Scan for the cell matching the given text and deliver its (X, Y) coordinate at center. 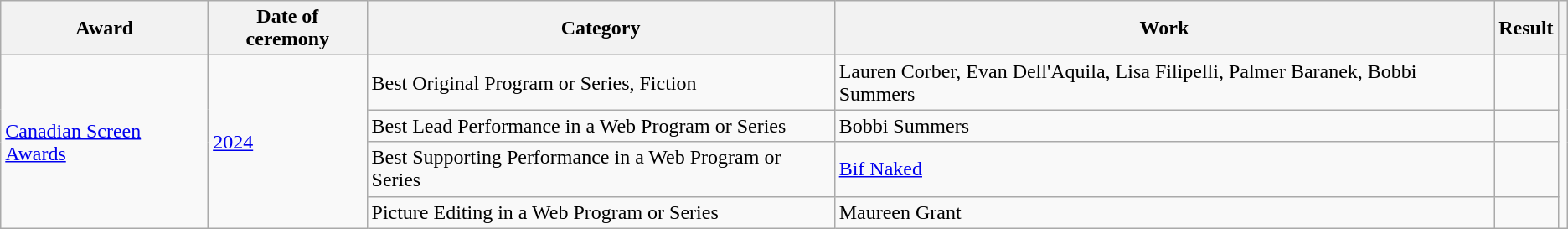
Result (1526, 29)
Picture Editing in a Web Program or Series (601, 212)
Lauren Corber, Evan Dell'Aquila, Lisa Filipelli, Palmer Baranek, Bobbi Summers (1164, 82)
Date of ceremony (288, 29)
2024 (288, 142)
Category (601, 29)
Best Supporting Performance in a Web Program or Series (601, 169)
Work (1164, 29)
Best Original Program or Series, Fiction (601, 82)
Best Lead Performance in a Web Program or Series (601, 126)
Bobbi Summers (1164, 126)
Maureen Grant (1164, 212)
Award (105, 29)
Canadian Screen Awards (105, 142)
Bif Naked (1164, 169)
